Find where the given text appears and provide that cell's center as [X, Y] coordinate. 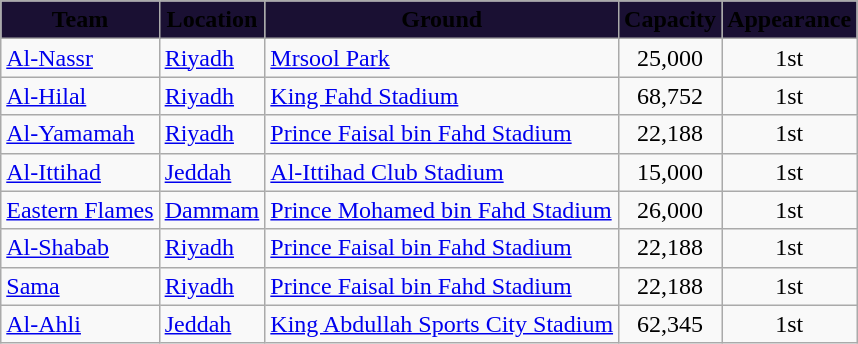
25,000 [670, 58]
Al-Ittihad [80, 172]
Capacity [670, 20]
Al-Ahli [80, 324]
Al-Ittihad Club Stadium [442, 172]
Al-Nassr [80, 58]
Prince Mohamed bin Fahd Stadium [442, 210]
King Fahd Stadium [442, 96]
Sama [80, 286]
Al-Shabab [80, 248]
Dammam [212, 210]
Location [212, 20]
68,752 [670, 96]
Appearance [790, 20]
Al-Yamamah [80, 134]
Team [80, 20]
15,000 [670, 172]
26,000 [670, 210]
Mrsool Park [442, 58]
62,345 [670, 324]
Eastern Flames [80, 210]
Ground [442, 20]
Al-Hilal [80, 96]
King Abdullah Sports City Stadium [442, 324]
